For the text-containing cell, return its midpoint in (X, Y) coordinate format. 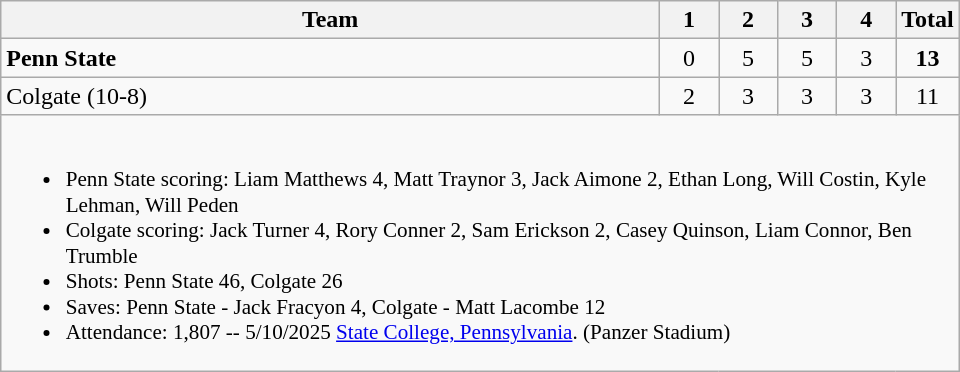
Team (330, 20)
13 (928, 58)
4 (866, 20)
Colgate (10-8) (330, 96)
0 (688, 58)
Penn State (330, 58)
Total (928, 20)
1 (688, 20)
11 (928, 96)
